Return the (x, y) coordinate for the center point of the cell that contains the specified text.  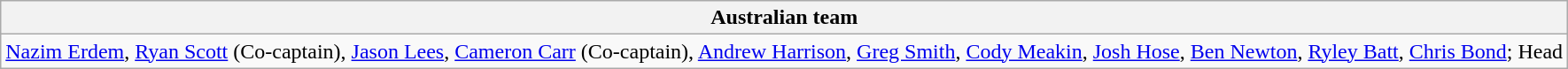
Australian team (785, 18)
